Search for the cell housing the specified text and yield its (X, Y) center coordinate. 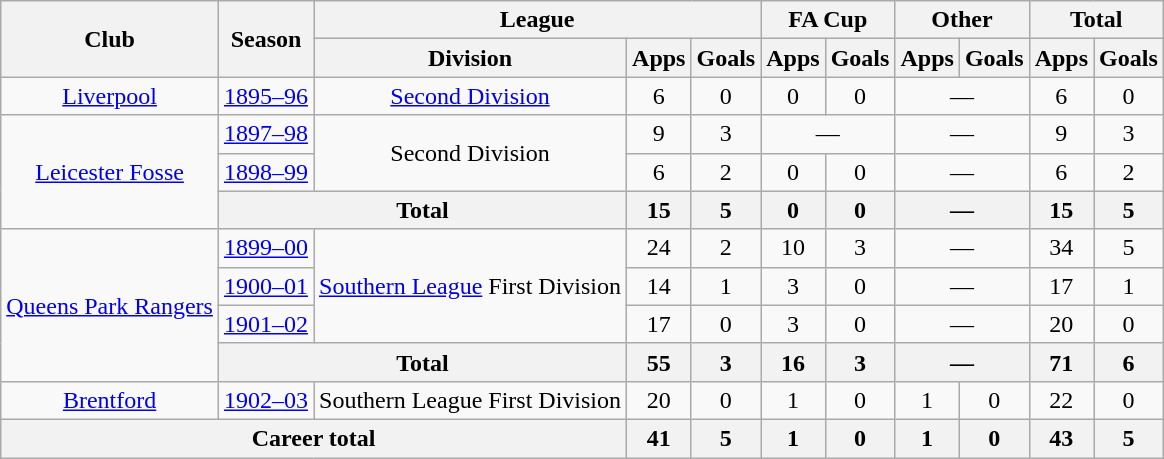
Liverpool (110, 96)
1900–01 (266, 286)
Brentford (110, 400)
1898–99 (266, 172)
10 (793, 248)
Other (962, 20)
14 (659, 286)
41 (659, 438)
55 (659, 362)
Career total (314, 438)
1897–98 (266, 134)
34 (1061, 248)
43 (1061, 438)
71 (1061, 362)
Division (470, 58)
1901–02 (266, 324)
Club (110, 39)
1899–00 (266, 248)
22 (1061, 400)
Season (266, 39)
Leicester Fosse (110, 172)
FA Cup (828, 20)
League (538, 20)
1902–03 (266, 400)
1895–96 (266, 96)
Queens Park Rangers (110, 305)
24 (659, 248)
16 (793, 362)
